Scan for the cell matching the given text and deliver its (x, y) coordinate at center. 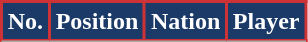
Player (266, 22)
Position (96, 22)
No. (26, 22)
Nation (186, 22)
